Pinpoint the cell where the given text exists, returning its [X, Y] midpoint coordinate. 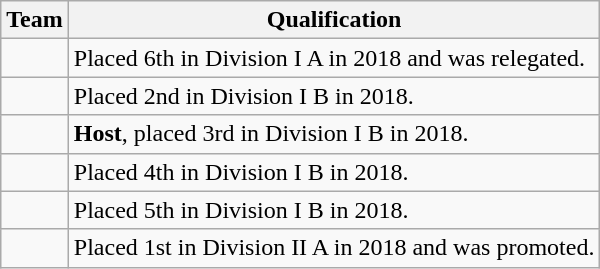
Placed 4th in Division I B in 2018. [334, 172]
Placed 5th in Division I B in 2018. [334, 210]
Placed 1st in Division II A in 2018 and was promoted. [334, 248]
Placed 6th in Division I A in 2018 and was relegated. [334, 58]
Placed 2nd in Division I B in 2018. [334, 96]
Host, placed 3rd in Division I B in 2018. [334, 134]
Qualification [334, 20]
Team [35, 20]
